Identify which cell holds the provided text, then report its (x, y) central coordinate. 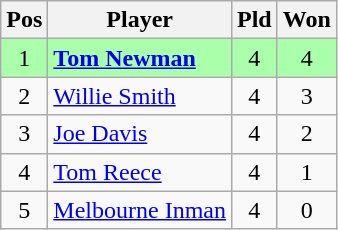
5 (24, 210)
Pos (24, 20)
Joe Davis (140, 134)
Won (306, 20)
Tom Reece (140, 172)
Player (140, 20)
Tom Newman (140, 58)
Pld (254, 20)
0 (306, 210)
Willie Smith (140, 96)
Melbourne Inman (140, 210)
